Capture the cell that displays the provided text and extract its (x, y) central coordinate. 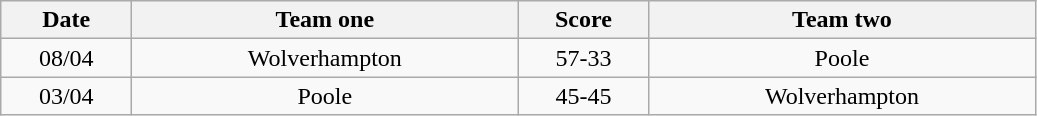
08/04 (66, 58)
45-45 (584, 96)
Team two (842, 20)
Score (584, 20)
Date (66, 20)
Team one (325, 20)
03/04 (66, 96)
57-33 (584, 58)
